Output the [X, Y] coordinate of the center of the cell containing the given text.  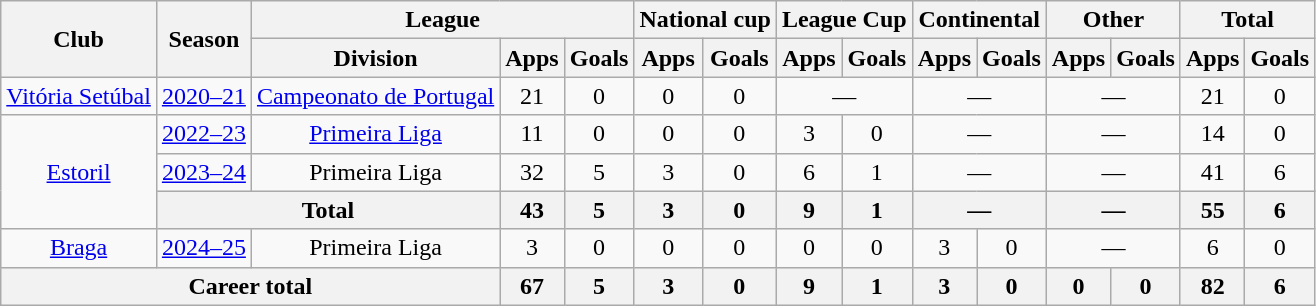
2023–24 [204, 172]
2020–21 [204, 96]
2024–25 [204, 248]
League [442, 20]
League Cup [844, 20]
Campeonato de Portugal [375, 96]
Other [1113, 20]
41 [1212, 172]
Division [375, 58]
Career total [250, 286]
82 [1212, 286]
Continental [979, 20]
Estoril [79, 172]
43 [532, 210]
55 [1212, 210]
Club [79, 39]
2022–23 [204, 134]
67 [532, 286]
14 [1212, 134]
National cup [705, 20]
32 [532, 172]
Braga [79, 248]
11 [532, 134]
Vitória Setúbal [79, 96]
Season [204, 39]
